Extract the (x, y) coordinate from the center of the cell holding the provided text.  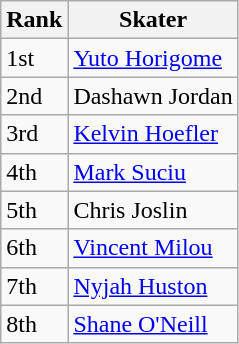
7th (34, 286)
Kelvin Hoefler (153, 134)
Skater (153, 20)
Vincent Milou (153, 248)
Yuto Horigome (153, 58)
8th (34, 324)
Dashawn Jordan (153, 96)
4th (34, 172)
Mark Suciu (153, 172)
3rd (34, 134)
Chris Joslin (153, 210)
Rank (34, 20)
Shane O'Neill (153, 324)
2nd (34, 96)
5th (34, 210)
1st (34, 58)
6th (34, 248)
Nyjah Huston (153, 286)
